Identify which cell holds the provided text, then report its (x, y) central coordinate. 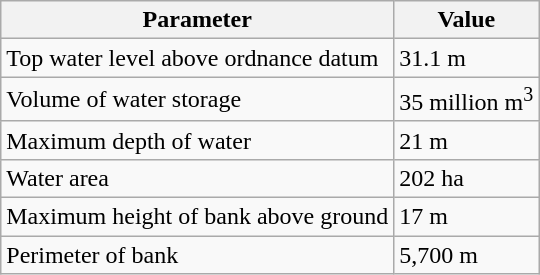
31.1 m (466, 58)
Maximum height of bank above ground (198, 217)
Top water level above ordnance datum (198, 58)
Parameter (198, 20)
21 m (466, 140)
Value (466, 20)
35 million m3 (466, 100)
Maximum depth of water (198, 140)
Perimeter of bank (198, 255)
17 m (466, 217)
202 ha (466, 178)
5,700 m (466, 255)
Water area (198, 178)
Volume of water storage (198, 100)
